Scan for the cell matching the given text and deliver its (X, Y) coordinate at center. 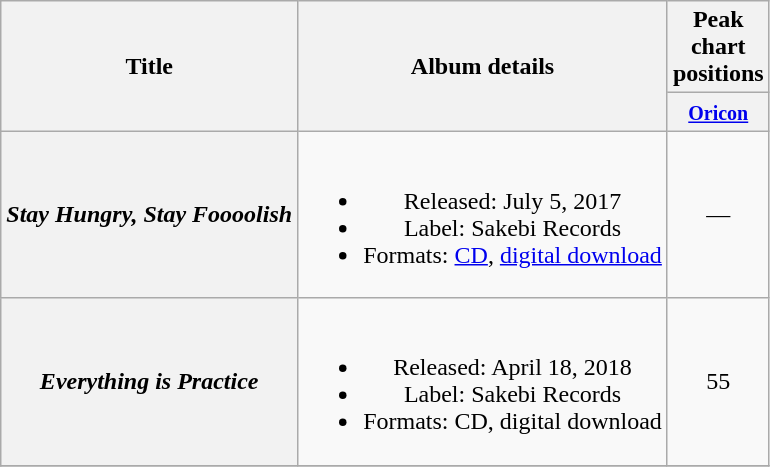
55 (718, 382)
Released: April 18, 2018Label: Sakebi RecordsFormats: CD, digital download (483, 382)
Title (150, 66)
Oricon (718, 112)
Album details (483, 66)
Released: July 5, 2017Label: Sakebi RecordsFormats: CD, digital download (483, 214)
Everything is Practice (150, 382)
Stay Hungry, Stay Foooolish (150, 214)
Peak chart positions (718, 47)
— (718, 214)
